Pinpoint the cell where the given text exists, returning its [X, Y] midpoint coordinate. 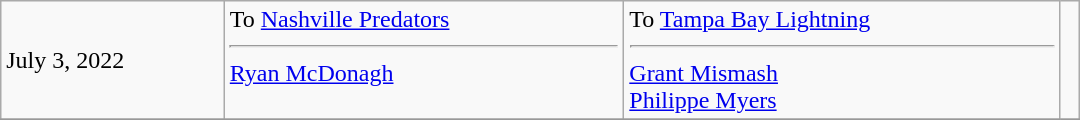
To Tampa Bay LightningGrant MismashPhilippe Myers [842, 60]
To Nashville PredatorsRyan McDonagh [424, 60]
July 3, 2022 [113, 60]
